Scan for the cell matching the given text and deliver its [X, Y] coordinate at center. 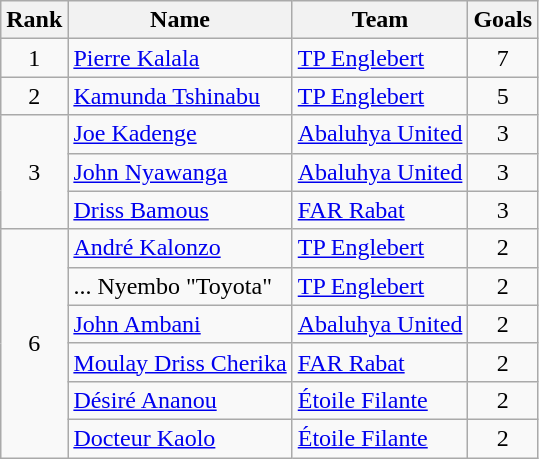
Driss Bamous [180, 210]
5 [503, 96]
Goals [503, 20]
Joe Kadenge [180, 134]
John Nyawanga [180, 172]
7 [503, 58]
Pierre Kalala [180, 58]
Name [180, 20]
Moulay Driss Cherika [180, 362]
Rank [34, 20]
John Ambani [180, 324]
6 [34, 343]
Docteur Kaolo [180, 438]
... Nyembo "Toyota" [180, 286]
Désiré Ananou [180, 400]
André Kalonzo [180, 248]
Kamunda Tshinabu [180, 96]
1 [34, 58]
Team [380, 20]
